From the cell containing the given text, extract its center point as (X, Y) coordinate. 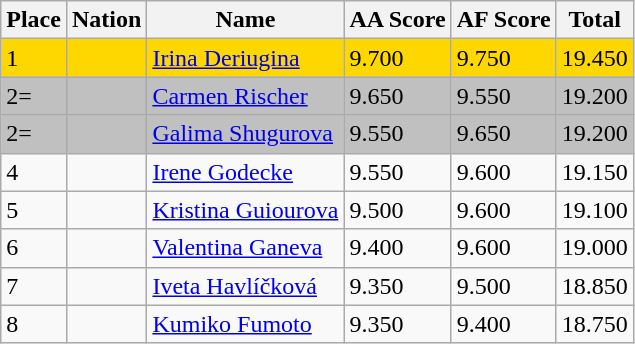
19.100 (594, 210)
19.450 (594, 58)
1 (34, 58)
AA Score (398, 20)
19.000 (594, 248)
5 (34, 210)
Valentina Ganeva (246, 248)
Carmen Rischer (246, 96)
7 (34, 286)
19.150 (594, 172)
18.850 (594, 286)
Galima Shugurova (246, 134)
9.750 (504, 58)
Irina Deriugina (246, 58)
AF Score (504, 20)
Kumiko Fumoto (246, 324)
6 (34, 248)
4 (34, 172)
Place (34, 20)
Iveta Havlíčková (246, 286)
18.750 (594, 324)
8 (34, 324)
9.700 (398, 58)
Name (246, 20)
Irene Godecke (246, 172)
Total (594, 20)
Kristina Guiourova (246, 210)
Nation (106, 20)
